Search for the cell housing the specified text and yield its (x, y) center coordinate. 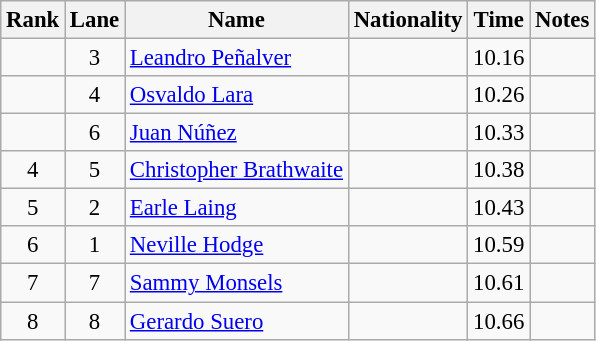
10.61 (499, 283)
10.33 (499, 133)
Rank (33, 20)
10.43 (499, 208)
Sammy Monsels (237, 283)
Name (237, 20)
Osvaldo Lara (237, 95)
Juan Núñez (237, 133)
1 (95, 245)
10.59 (499, 245)
Leandro Peñalver (237, 58)
Gerardo Suero (237, 321)
Time (499, 20)
3 (95, 58)
10.38 (499, 170)
Christopher Brathwaite (237, 170)
Nationality (408, 20)
10.66 (499, 321)
Earle Laing (237, 208)
10.16 (499, 58)
2 (95, 208)
10.26 (499, 95)
Notes (562, 20)
Lane (95, 20)
Neville Hodge (237, 245)
